Extract the (X, Y) coordinate from the center of the cell holding the provided text.  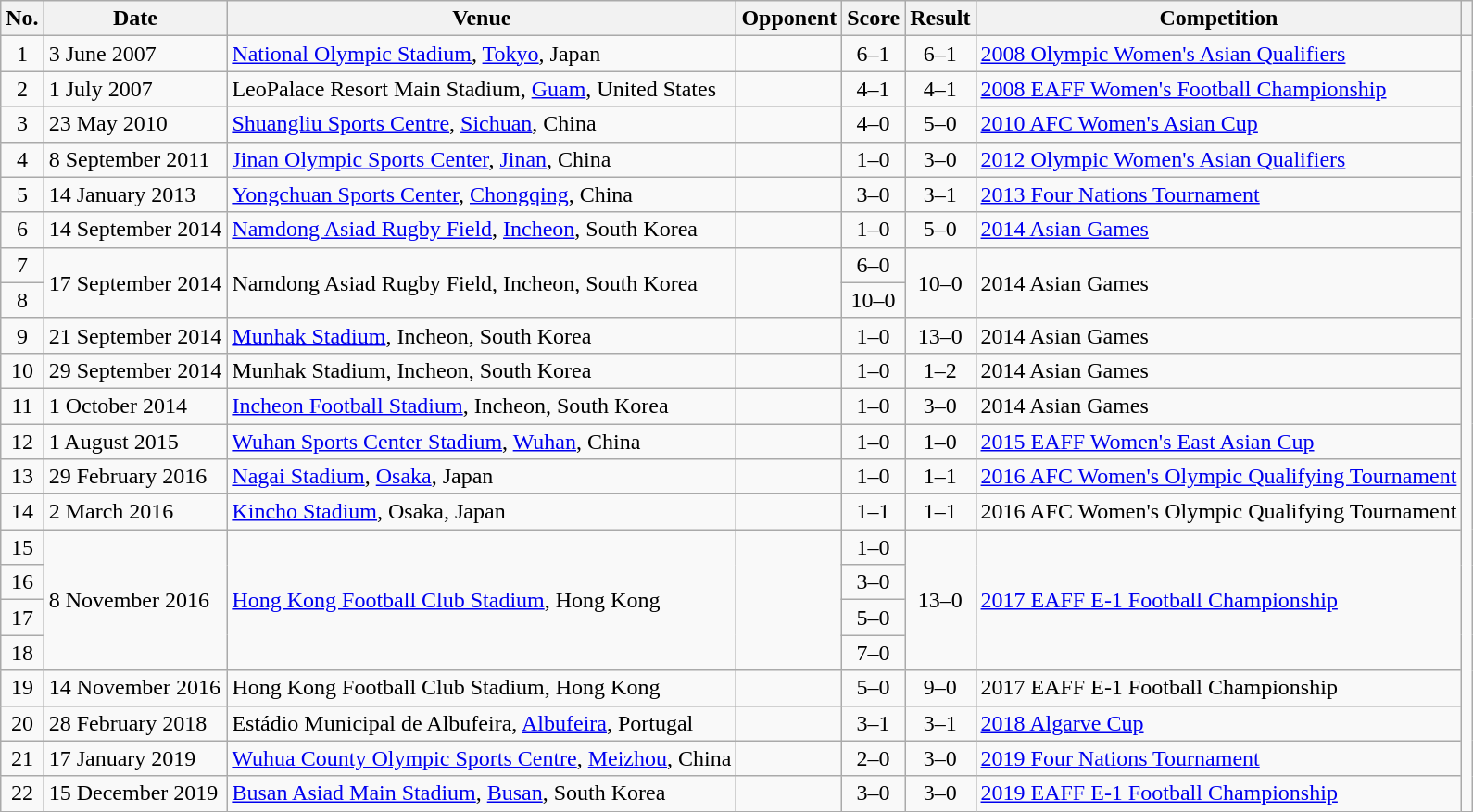
14 (22, 512)
Result (940, 19)
1 (22, 54)
3 June 2007 (135, 54)
2 March 2016 (135, 512)
29 September 2014 (135, 370)
2012 Olympic Women's Asian Qualifiers (1219, 159)
1 August 2015 (135, 442)
29 February 2016 (135, 477)
2013 Four Nations Tournament (1219, 194)
13 (22, 477)
9 (22, 335)
7 (22, 265)
22 (22, 793)
Kincho Stadium, Osaka, Japan (482, 512)
No. (22, 19)
National Olympic Stadium, Tokyo, Japan (482, 54)
3 (22, 124)
4 (22, 159)
17 September 2014 (135, 282)
15 (22, 547)
20 (22, 723)
Score (874, 19)
2010 AFC Women's Asian Cup (1219, 124)
6 (22, 230)
21 September 2014 (135, 335)
Competition (1219, 19)
8 November 2016 (135, 600)
21 (22, 758)
28 February 2018 (135, 723)
2015 EAFF Women's East Asian Cup (1219, 442)
2019 EAFF E-1 Football Championship (1219, 793)
19 (22, 688)
1 July 2007 (135, 89)
Wuhua County Olympic Sports Centre, Meizhou, China (482, 758)
14 January 2013 (135, 194)
2018 Algarve Cup (1219, 723)
LeoPalace Resort Main Stadium, Guam, United States (482, 89)
Wuhan Sports Center Stadium, Wuhan, China (482, 442)
10 (22, 370)
11 (22, 406)
23 May 2010 (135, 124)
1–2 (940, 370)
4–0 (874, 124)
8 (22, 300)
6–0 (874, 265)
17 (22, 618)
Shuangliu Sports Centre, Sichuan, China (482, 124)
Date (135, 19)
Venue (482, 19)
14 September 2014 (135, 230)
1 October 2014 (135, 406)
Yongchuan Sports Center, Chongqing, China (482, 194)
18 (22, 653)
7–0 (874, 653)
16 (22, 582)
Busan Asiad Main Stadium, Busan, South Korea (482, 793)
2 (22, 89)
Estádio Municipal de Albufeira, Albufeira, Portugal (482, 723)
9–0 (940, 688)
5 (22, 194)
15 December 2019 (135, 793)
2008 Olympic Women's Asian Qualifiers (1219, 54)
Incheon Football Stadium, Incheon, South Korea (482, 406)
Jinan Olympic Sports Center, Jinan, China (482, 159)
8 September 2011 (135, 159)
14 November 2016 (135, 688)
17 January 2019 (135, 758)
2019 Four Nations Tournament (1219, 758)
12 (22, 442)
Nagai Stadium, Osaka, Japan (482, 477)
Opponent (789, 19)
2008 EAFF Women's Football Championship (1219, 89)
2–0 (874, 758)
